Output the [x, y] coordinate of the center of the cell containing the given text.  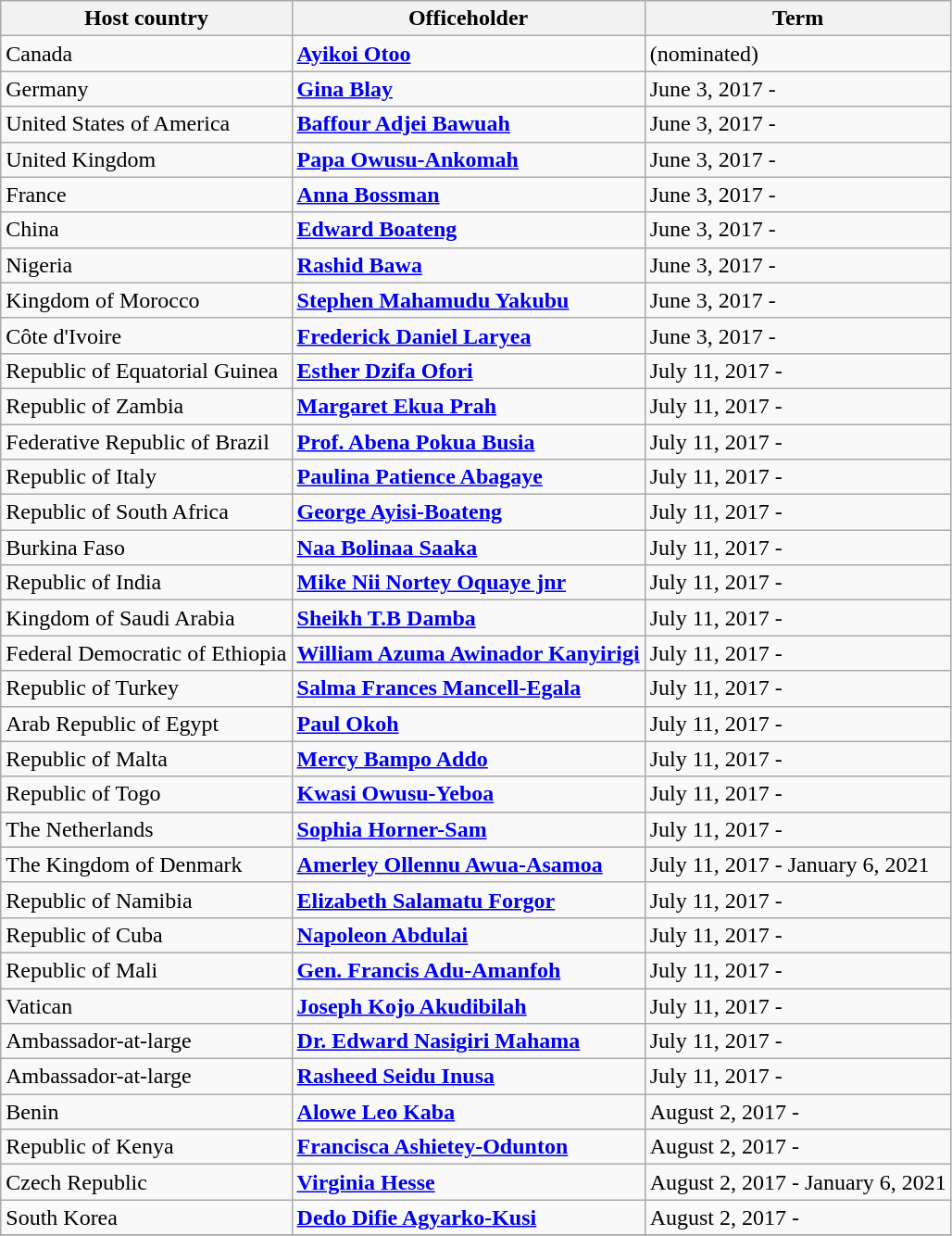
Virginia Hesse [469, 1182]
Rashid Bawa [469, 265]
Baffour Adjei Bawuah [469, 124]
Paulina Patience Abagaye [469, 477]
Host country [146, 19]
Republic of Turkey [146, 688]
Amerley Ollennu Awua-Asamoa [469, 864]
William Azuma Awinador Kanyirigi [469, 653]
Rasheed Seidu Inusa [469, 1077]
George Ayisi-Boateng [469, 512]
Margaret Ekua Prah [469, 406]
Prof. Abena Pokua Busia [469, 442]
Stephen Mahamudu Yakubu [469, 300]
Germany [146, 89]
United Kingdom [146, 159]
Republic of Cuba [146, 935]
August 2, 2017 - January 6, 2021 [798, 1182]
Dedo Difie Agyarko-Kusi [469, 1217]
The Kingdom of Denmark [146, 864]
The Netherlands [146, 829]
United States of America [146, 124]
Kingdom of Morocco [146, 300]
Anna Bossman [469, 195]
Paul Okoh [469, 724]
China [146, 230]
Papa Owusu-Ankomah [469, 159]
Gen. Francis Adu-Amanfoh [469, 970]
Ayikoi Otoo [469, 54]
Elizabeth Salamatu Forgor [469, 900]
Federal Democratic of Ethiopia [146, 653]
Francisca Ashietey-Odunton [469, 1147]
Federative Republic of Brazil [146, 442]
Mike Nii Nortey Oquaye jnr [469, 583]
Mercy Bampo Addo [469, 759]
Czech Republic [146, 1182]
Officeholder [469, 19]
Republic of Italy [146, 477]
Republic of Kenya [146, 1147]
Dr. Edward Nasigiri Mahama [469, 1041]
Republic of Namibia [146, 900]
Republic of India [146, 583]
Benin [146, 1112]
France [146, 195]
Frederick Daniel Laryea [469, 335]
Naa Bolinaa Saaka [469, 548]
Nigeria [146, 265]
Republic of Mali [146, 970]
Burkina Faso [146, 548]
Kingdom of Saudi Arabia [146, 618]
(nominated) [798, 54]
Salma Frances Mancell-Egala [469, 688]
Sheikh T.B Damba [469, 618]
Republic of Zambia [146, 406]
Esther Dzifa Ofori [469, 371]
Term [798, 19]
Republic of Malta [146, 759]
Alowe Leo Kaba [469, 1112]
Canada [146, 54]
Joseph Kojo Akudibilah [469, 1005]
Republic of Togo [146, 794]
Arab Republic of Egypt [146, 724]
Napoleon Abdulai [469, 935]
Republic of Equatorial Guinea [146, 371]
South Korea [146, 1217]
Sophia Horner-Sam [469, 829]
Vatican [146, 1005]
Kwasi Owusu-Yeboa [469, 794]
Edward Boateng [469, 230]
Republic of South Africa [146, 512]
Gina Blay [469, 89]
July 11, 2017 - January 6, 2021 [798, 864]
Côte d'Ivoire [146, 335]
